From the cell containing the given text, extract its center point as (X, Y) coordinate. 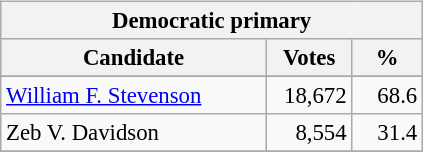
18,672 (309, 96)
31.4 (388, 133)
Democratic primary (212, 21)
William F. Stevenson (134, 96)
8,554 (309, 133)
Zeb V. Davidson (134, 133)
Votes (309, 58)
% (388, 58)
68.6 (388, 96)
Candidate (134, 58)
